Identify which cell holds the provided text, then report its (X, Y) central coordinate. 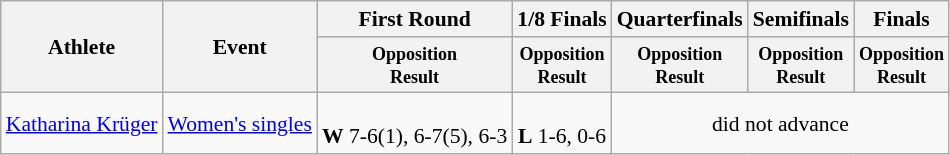
1/8 Finals (562, 19)
Athlete (82, 47)
W 7-6(1), 6-7(5), 6-3 (414, 124)
Women's singles (240, 124)
Event (240, 47)
Semifinals (801, 19)
Quarterfinals (680, 19)
L 1-6, 0-6 (562, 124)
did not advance (780, 124)
First Round (414, 19)
Katharina Krüger (82, 124)
Finals (902, 19)
